Detect which cell encompasses the target text, then output its (X, Y) center coordinate. 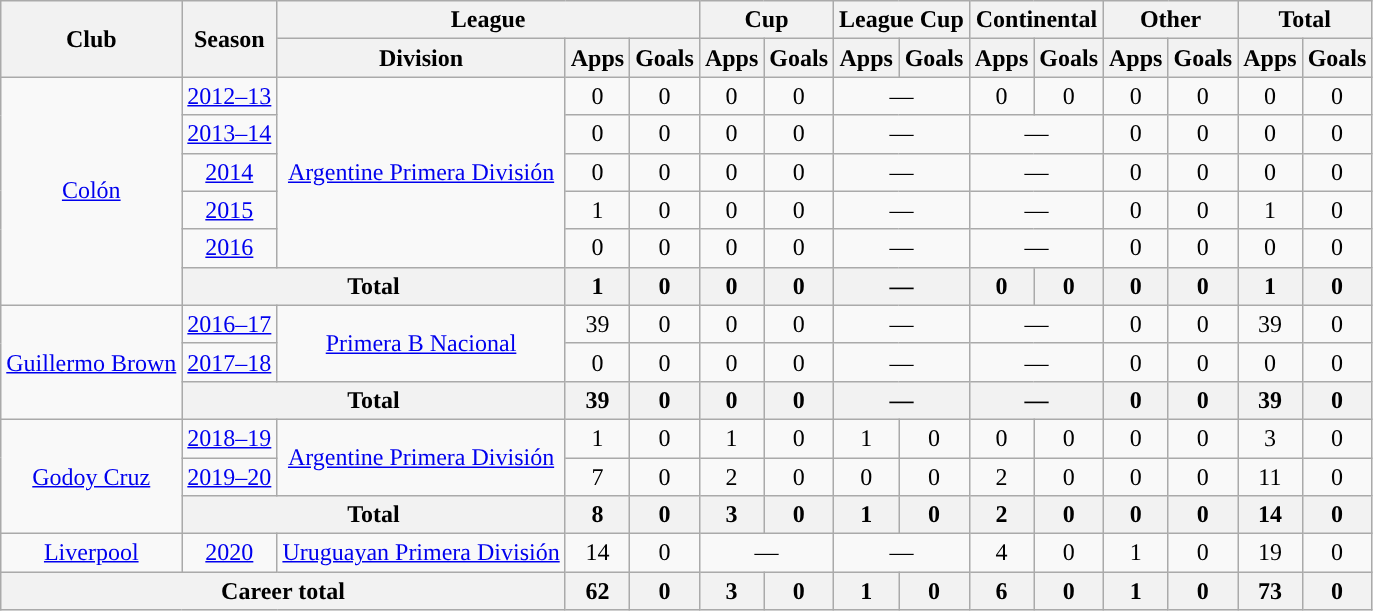
Season (230, 39)
2016 (230, 248)
2019–20 (230, 477)
League Cup (902, 20)
Colón (92, 191)
19 (1270, 553)
73 (1270, 591)
2016–17 (230, 324)
Primera B Nacional (421, 343)
Other (1171, 20)
Godoy Cruz (92, 476)
2017–18 (230, 362)
4 (1001, 553)
62 (597, 591)
Uruguayan Primera División (421, 553)
Cup (766, 20)
11 (1270, 477)
Club (92, 39)
7 (597, 477)
League (488, 20)
Division (421, 58)
Guillermo Brown (92, 362)
2014 (230, 172)
2013–14 (230, 134)
2012–13 (230, 96)
Liverpool (92, 553)
2020 (230, 553)
Continental (1036, 20)
2015 (230, 210)
8 (597, 515)
6 (1001, 591)
Career total (283, 591)
2018–19 (230, 438)
